Determine the [X, Y] coordinate at the center of the cell enclosing the given text.  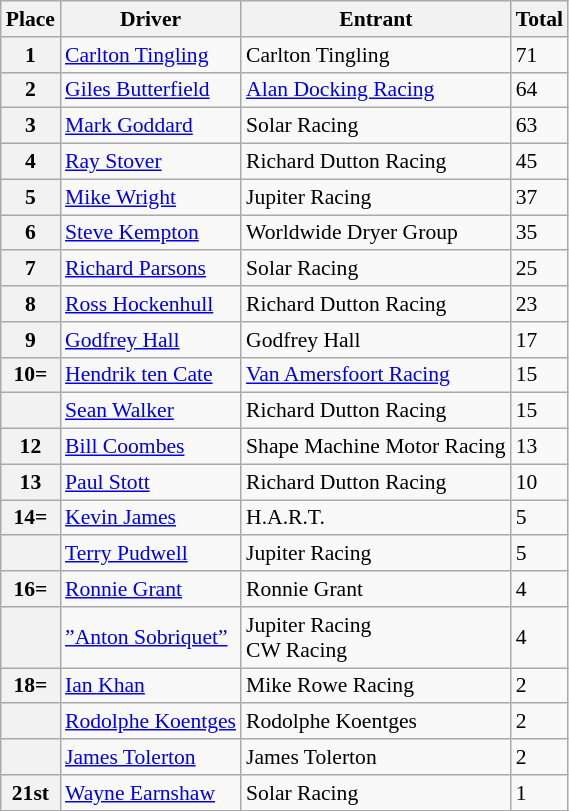
Steve Kempton [150, 233]
Wayne Earnshaw [150, 793]
Jupiter RacingCW Racing [376, 638]
Mike Rowe Racing [376, 686]
9 [30, 340]
8 [30, 304]
Sean Walker [150, 411]
Mike Wright [150, 197]
10= [30, 375]
Alan Docking Racing [376, 90]
Kevin James [150, 518]
14= [30, 518]
Shape Machine Motor Racing [376, 447]
6 [30, 233]
Paul Stott [150, 482]
64 [540, 90]
71 [540, 55]
Van Amersfoort Racing [376, 375]
25 [540, 269]
Ray Stover [150, 162]
Place [30, 19]
23 [540, 304]
12 [30, 447]
37 [540, 197]
Richard Parsons [150, 269]
16= [30, 589]
Total [540, 19]
Mark Goddard [150, 126]
Giles Butterfield [150, 90]
45 [540, 162]
Driver [150, 19]
3 [30, 126]
10 [540, 482]
Bill Coombes [150, 447]
18= [30, 686]
63 [540, 126]
”Anton Sobriquet” [150, 638]
Ian Khan [150, 686]
Ross Hockenhull [150, 304]
7 [30, 269]
Hendrik ten Cate [150, 375]
35 [540, 233]
21st [30, 793]
17 [540, 340]
Entrant [376, 19]
Terry Pudwell [150, 554]
Worldwide Dryer Group [376, 233]
H.A.R.T. [376, 518]
